Pinpoint the cell where the given text exists, returning its [X, Y] midpoint coordinate. 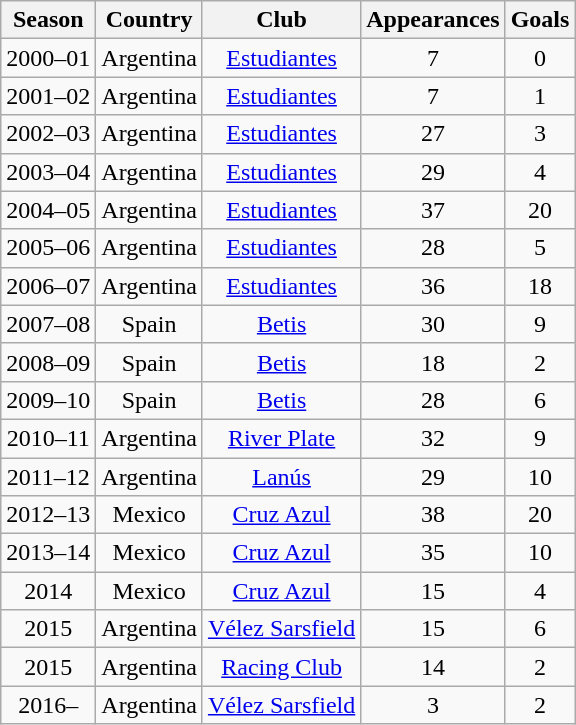
2006–07 [48, 286]
14 [433, 667]
Lanús [281, 477]
2004–05 [48, 210]
5 [540, 248]
2014 [48, 591]
30 [433, 324]
35 [433, 553]
2013–14 [48, 553]
36 [433, 286]
0 [540, 58]
2010–11 [48, 438]
2016– [48, 705]
2008–09 [48, 362]
Racing Club [281, 667]
38 [433, 515]
2005–06 [48, 248]
Season [48, 20]
River Plate [281, 438]
2002–03 [48, 134]
Goals [540, 20]
Appearances [433, 20]
2000–01 [48, 58]
37 [433, 210]
1 [540, 96]
2012–13 [48, 515]
2011–12 [48, 477]
27 [433, 134]
Club [281, 20]
2001–02 [48, 96]
2003–04 [48, 172]
2007–08 [48, 324]
2009–10 [48, 400]
Country [150, 20]
32 [433, 438]
